Return the (x, y) coordinate for the center point of the cell that contains the specified text.  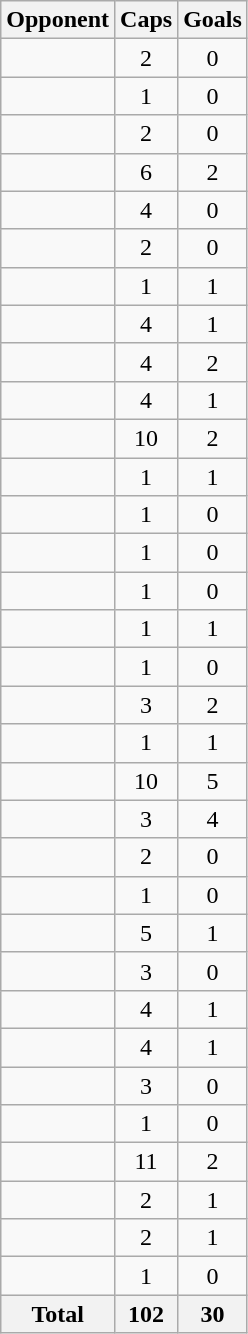
30 (213, 1314)
11 (146, 1162)
Opponent (58, 20)
6 (146, 172)
Goals (213, 20)
102 (146, 1314)
Total (58, 1314)
Caps (146, 20)
